Return (x, y) of the center of cell containing provided text 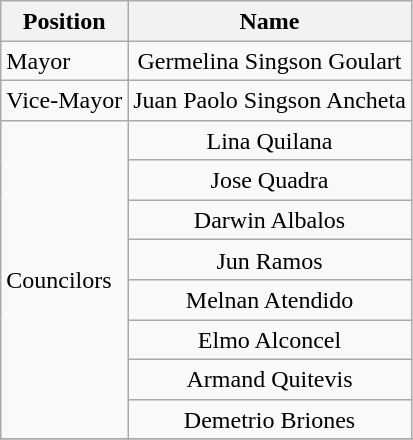
Germelina Singson Goulart (270, 61)
Mayor (64, 61)
Melnan Atendido (270, 300)
Jose Quadra (270, 180)
Vice-Mayor (64, 100)
Lina Quilana (270, 140)
Demetrio Briones (270, 419)
Name (270, 21)
Armand Quitevis (270, 379)
Position (64, 21)
Councilors (64, 280)
Darwin Albalos (270, 220)
Elmo Alconcel (270, 340)
Jun Ramos (270, 260)
Juan Paolo Singson Ancheta (270, 100)
